Identify which cell holds the provided text, then report its (x, y) central coordinate. 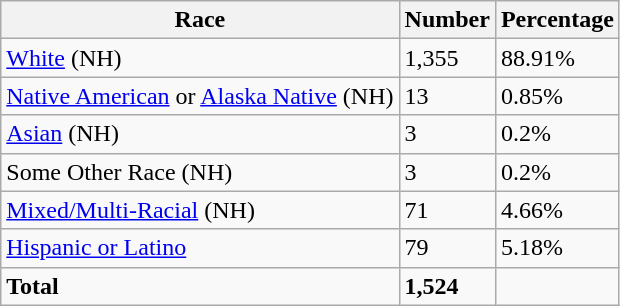
1,355 (447, 58)
Number (447, 20)
Percentage (557, 20)
Total (200, 286)
13 (447, 96)
Mixed/Multi-Racial (NH) (200, 210)
Native American or Alaska Native (NH) (200, 96)
Race (200, 20)
5.18% (557, 248)
79 (447, 248)
White (NH) (200, 58)
Asian (NH) (200, 134)
88.91% (557, 58)
0.85% (557, 96)
Hispanic or Latino (200, 248)
71 (447, 210)
4.66% (557, 210)
1,524 (447, 286)
Some Other Race (NH) (200, 172)
